Scan for the cell matching the given text and deliver its [X, Y] coordinate at center. 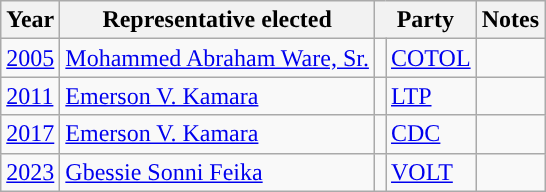
Gbessie Sonni Feika [218, 172]
CDC [432, 134]
LTP [432, 96]
2017 [30, 134]
2023 [30, 172]
Party [425, 20]
Year [30, 20]
2005 [30, 58]
Mohammed Abraham Ware, Sr. [218, 58]
VOLT [432, 172]
COTOL [432, 58]
Representative elected [218, 20]
2011 [30, 96]
Notes [510, 20]
